Identify which cell holds the provided text, then report its [x, y] central coordinate. 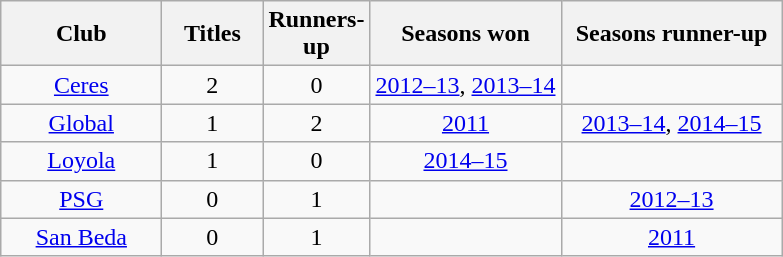
2013–14, 2014–15 [672, 123]
Loyola [82, 161]
PSG [82, 199]
2012–13 [672, 199]
2012–13, 2013–14 [466, 85]
San Beda [82, 237]
Seasons won [466, 34]
Club [82, 34]
Titles [212, 34]
2014–15 [466, 161]
Global [82, 123]
Ceres [82, 85]
Runners-up [316, 34]
Seasons runner-up [672, 34]
